Return (X, Y) of the center of cell containing provided text 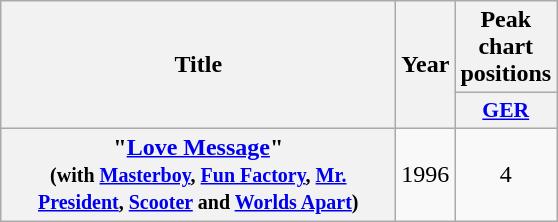
"Love Message" (with Masterboy, Fun Factory, Mr. President, Scooter and Worlds Apart) (198, 174)
Title (198, 65)
Year (426, 65)
4 (506, 174)
1996 (426, 174)
GER (506, 111)
Peak chart positions (506, 47)
